Search for the cell housing the specified text and yield its [x, y] center coordinate. 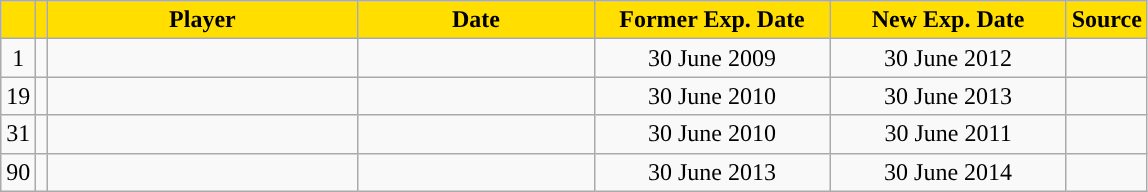
19 [18, 96]
30 June 2011 [948, 134]
Former Exp. Date [712, 20]
New Exp. Date [948, 20]
90 [18, 172]
30 June 2012 [948, 58]
Player [202, 20]
1 [18, 58]
Date [476, 20]
30 June 2014 [948, 172]
31 [18, 134]
Source [1106, 20]
30 June 2009 [712, 58]
